Find where the given text appears and provide that cell's center as [x, y] coordinate. 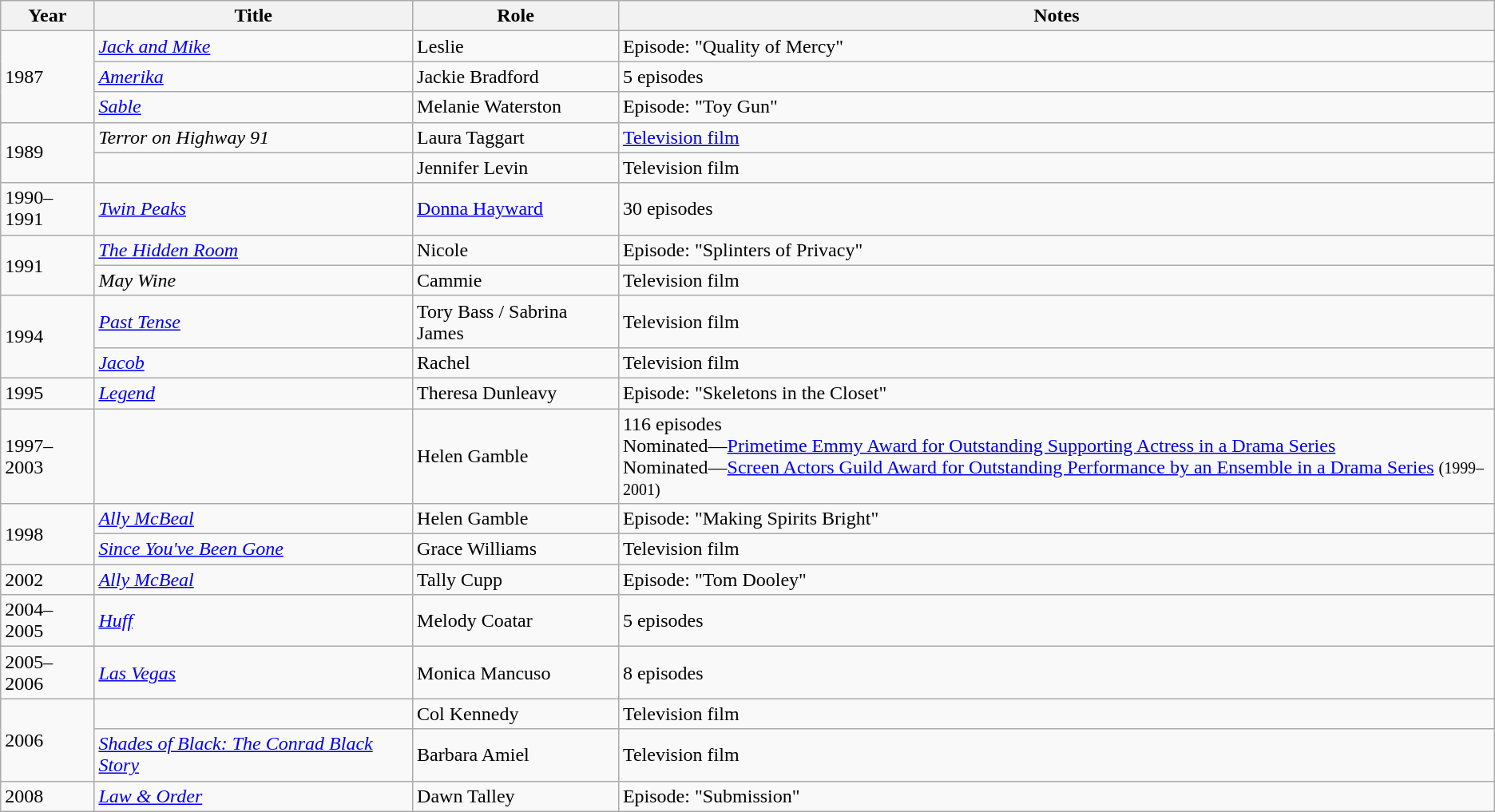
Twin Peaks [254, 209]
Nicole [516, 250]
Episode: "Making Spirits Bright" [1056, 519]
Jack and Mike [254, 46]
Terror on Highway 91 [254, 137]
Jackie Bradford [516, 77]
2005–2006 [48, 672]
Role [516, 16]
Amerika [254, 77]
Law & Order [254, 796]
Year [48, 16]
Huff [254, 621]
Title [254, 16]
May Wine [254, 280]
Donna Hayward [516, 209]
Jennifer Levin [516, 168]
Notes [1056, 16]
1998 [48, 534]
Episode: "Toy Gun" [1056, 107]
Episode: "Quality of Mercy" [1056, 46]
30 episodes [1056, 209]
Cammie [516, 280]
Episode: "Submission" [1056, 796]
1997–2003 [48, 457]
Tory Bass / Sabrina James [516, 321]
Dawn Talley [516, 796]
Melody Coatar [516, 621]
Shades of Black: The Conrad Black Story [254, 755]
Since You've Been Gone [254, 549]
8 episodes [1056, 672]
Jacob [254, 362]
Grace Williams [516, 549]
Melanie Waterston [516, 107]
1987 [48, 77]
1990–1991 [48, 209]
Monica Mancuso [516, 672]
Past Tense [254, 321]
Leslie [516, 46]
1994 [48, 337]
Laura Taggart [516, 137]
Legend [254, 393]
Episode: "Tom Dooley" [1056, 580]
Episode: "Splinters of Privacy" [1056, 250]
2002 [48, 580]
2006 [48, 739]
2004–2005 [48, 621]
Las Vegas [254, 672]
Rachel [516, 362]
The Hidden Room [254, 250]
2008 [48, 796]
1989 [48, 152]
Col Kennedy [516, 714]
Barbara Amiel [516, 755]
Sable [254, 107]
Theresa Dunleavy [516, 393]
Episode: "Skeletons in the Closet" [1056, 393]
1995 [48, 393]
Tally Cupp [516, 580]
1991 [48, 265]
